Determine the (X, Y) coordinate at the center of the cell enclosing the given text.  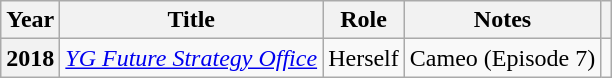
2018 (30, 58)
Herself (364, 58)
Notes (502, 20)
Year (30, 20)
YG Future Strategy Office (192, 58)
Title (192, 20)
Cameo (Episode 7) (502, 58)
Role (364, 20)
